Output the [x, y] coordinate of the center of the cell containing the given text.  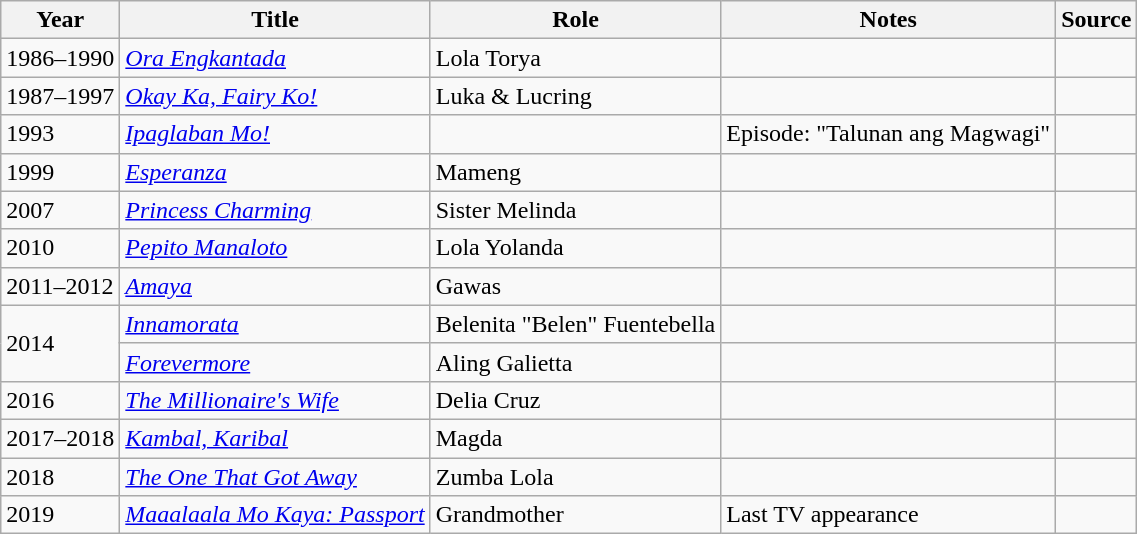
2014 [60, 343]
1987–1997 [60, 96]
Delia Cruz [576, 400]
Ora Engkantada [275, 58]
Lola Torya [576, 58]
Lola Yolanda [576, 248]
Gawas [576, 286]
Sister Melinda [576, 210]
2010 [60, 248]
2011–2012 [60, 286]
Grandmother [576, 515]
Esperanza [275, 172]
The One That Got Away [275, 477]
Title [275, 20]
2018 [60, 477]
Year [60, 20]
2019 [60, 515]
Luka & Lucring [576, 96]
Amaya [275, 286]
Role [576, 20]
Ipaglaban Mo! [275, 134]
Notes [888, 20]
Maaalaala Mo Kaya: Passport [275, 515]
1986–1990 [60, 58]
2016 [60, 400]
2017–2018 [60, 438]
Source [1096, 20]
Zumba Lola [576, 477]
The Millionaire's Wife [275, 400]
Princess Charming [275, 210]
Pepito Manaloto [275, 248]
Mameng [576, 172]
Magda [576, 438]
Kambal, Karibal [275, 438]
2007 [60, 210]
Okay Ka, Fairy Ko! [275, 96]
Aling Galietta [576, 362]
Episode: "Talunan ang Magwagi" [888, 134]
Forevermore [275, 362]
1993 [60, 134]
Last TV appearance [888, 515]
Innamorata [275, 324]
Belenita "Belen" Fuentebella [576, 324]
1999 [60, 172]
